Find where the given text appears and provide that cell's center as [X, Y] coordinate. 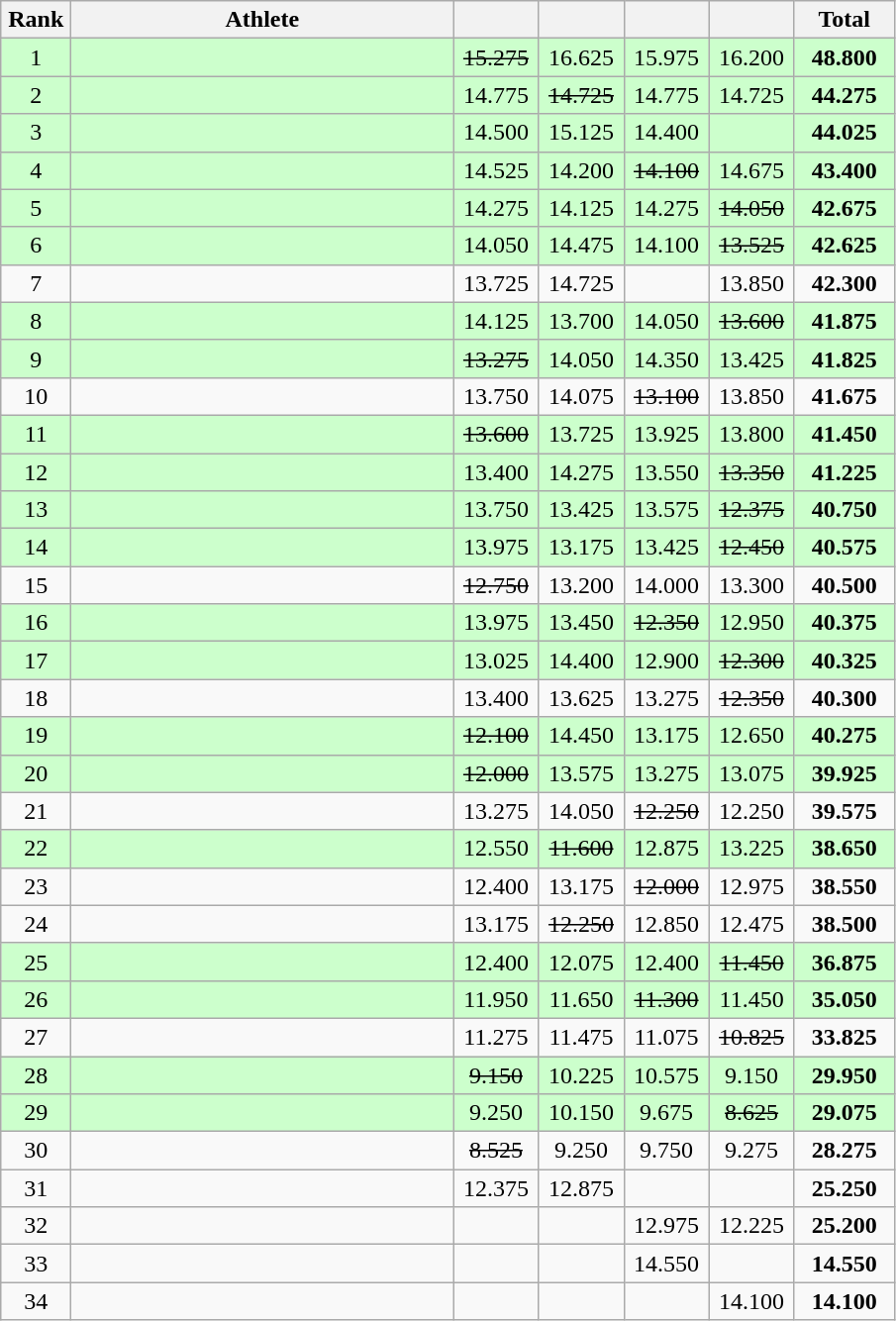
25.250 [844, 1188]
2 [36, 95]
13.550 [666, 472]
42.675 [844, 208]
16.625 [581, 57]
14.200 [581, 170]
13.450 [581, 623]
33.825 [844, 1037]
15.125 [581, 133]
38.650 [844, 849]
10 [36, 396]
18 [36, 698]
33 [36, 1264]
40.375 [844, 623]
3 [36, 133]
16 [36, 623]
44.275 [844, 95]
12.550 [496, 849]
20 [36, 773]
17 [36, 660]
11.950 [496, 999]
6 [36, 246]
41.825 [844, 358]
12.950 [751, 623]
23 [36, 886]
11.275 [496, 1037]
14.075 [581, 396]
28 [36, 1074]
21 [36, 811]
13.925 [666, 434]
12.225 [751, 1226]
41.875 [844, 321]
10.575 [666, 1074]
13.300 [751, 585]
13.350 [751, 472]
11.300 [666, 999]
29.075 [844, 1113]
40.325 [844, 660]
42.625 [844, 246]
40.500 [844, 585]
10.150 [581, 1113]
13.700 [581, 321]
4 [36, 170]
40.750 [844, 510]
34 [36, 1301]
48.800 [844, 57]
13.525 [751, 246]
14.450 [581, 736]
15.975 [666, 57]
13.625 [581, 698]
12.075 [581, 962]
11.650 [581, 999]
30 [36, 1151]
29 [36, 1113]
27 [36, 1037]
13 [36, 510]
39.575 [844, 811]
40.575 [844, 548]
24 [36, 924]
41.450 [844, 434]
11.600 [581, 849]
14.675 [751, 170]
14.350 [666, 358]
12.750 [496, 585]
19 [36, 736]
12.300 [751, 660]
42.300 [844, 283]
28.275 [844, 1151]
32 [36, 1226]
44.025 [844, 133]
14.475 [581, 246]
10.225 [581, 1074]
11.475 [581, 1037]
13.100 [666, 396]
9 [36, 358]
14 [36, 548]
38.550 [844, 886]
38.500 [844, 924]
29.950 [844, 1074]
8.525 [496, 1151]
1 [36, 57]
Athlete [262, 20]
14.525 [496, 170]
7 [36, 283]
15.275 [496, 57]
Total [844, 20]
41.675 [844, 396]
13.200 [581, 585]
40.300 [844, 698]
25 [36, 962]
40.275 [844, 736]
36.875 [844, 962]
12.900 [666, 660]
13.225 [751, 849]
13.075 [751, 773]
16.200 [751, 57]
9.750 [666, 1151]
35.050 [844, 999]
10.825 [751, 1037]
14.000 [666, 585]
12.850 [666, 924]
11.075 [666, 1037]
43.400 [844, 170]
11 [36, 434]
41.225 [844, 472]
9.275 [751, 1151]
12.100 [496, 736]
8 [36, 321]
12 [36, 472]
22 [36, 849]
12.475 [751, 924]
8.625 [751, 1113]
9.675 [666, 1113]
13.800 [751, 434]
39.925 [844, 773]
12.450 [751, 548]
31 [36, 1188]
13.025 [496, 660]
Rank [36, 20]
15 [36, 585]
26 [36, 999]
5 [36, 208]
14.500 [496, 133]
12.650 [751, 736]
25.200 [844, 1226]
